Capture the cell that displays the provided text and extract its [X, Y] central coordinate. 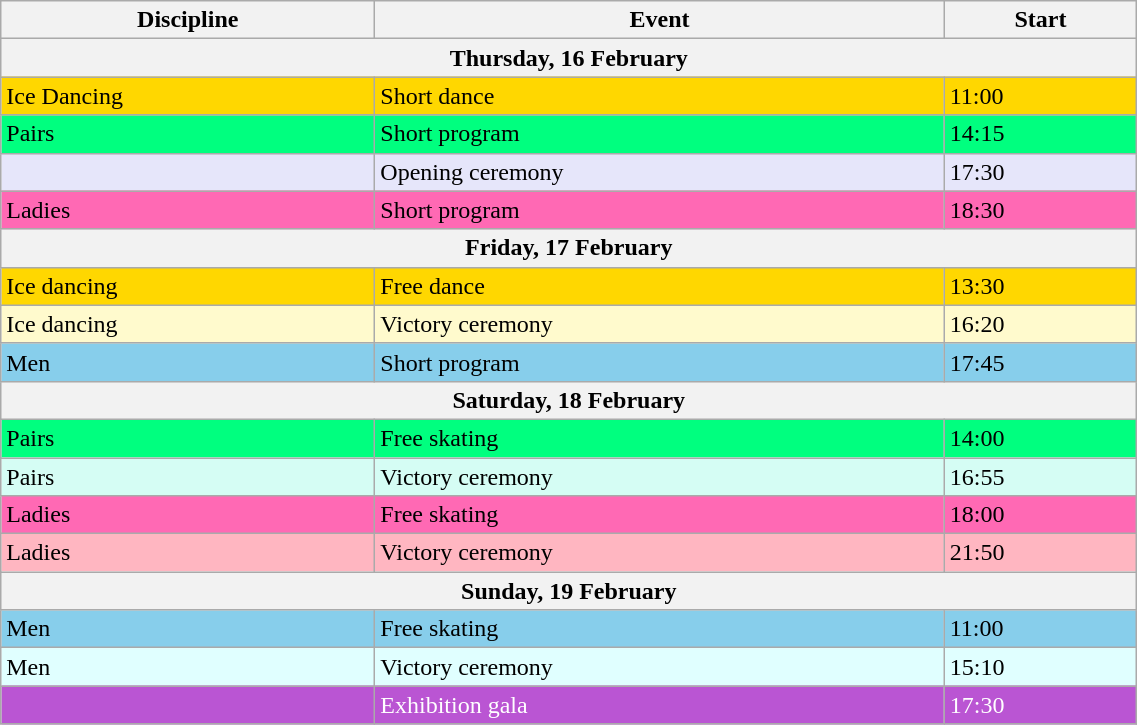
Start [1040, 20]
Opening ceremony [660, 172]
18:30 [1040, 210]
13:30 [1040, 286]
15:10 [1040, 667]
18:00 [1040, 515]
Event [660, 20]
16:55 [1040, 477]
Discipline [188, 20]
Friday, 17 February [569, 248]
Short dance [660, 96]
Saturday, 18 February [569, 400]
17:45 [1040, 362]
Sunday, 19 February [569, 591]
Ice Dancing [188, 96]
14:15 [1040, 134]
16:20 [1040, 324]
Exhibition gala [660, 705]
14:00 [1040, 438]
21:50 [1040, 553]
Thursday, 16 February [569, 58]
Free dance [660, 286]
